Extract the [X, Y] coordinate from the center of the cell holding the provided text.  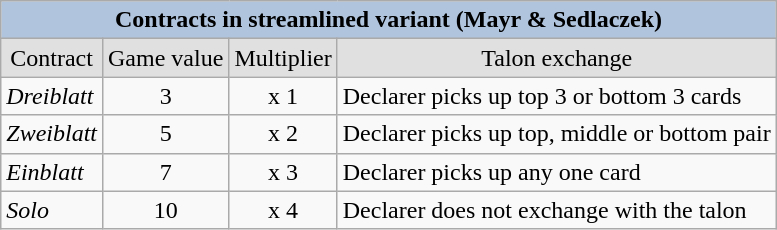
5 [165, 134]
Solo [52, 210]
Contract [52, 58]
7 [165, 172]
Declarer picks up any one card [556, 172]
Declarer picks up top 3 or bottom 3 cards [556, 96]
Dreiblatt [52, 96]
Declarer does not exchange with the talon [556, 210]
Einblatt [52, 172]
3 [165, 96]
Multiplier [283, 58]
x 3 [283, 172]
Zweiblatt [52, 134]
x 4 [283, 210]
Game value [165, 58]
Contracts in streamlined variant (Mayr & Sedlaczek) [388, 20]
10 [165, 210]
Talon exchange [556, 58]
x 1 [283, 96]
Declarer picks up top, middle or bottom pair [556, 134]
x 2 [283, 134]
